Output the (X, Y) coordinate of the center of the cell containing the given text.  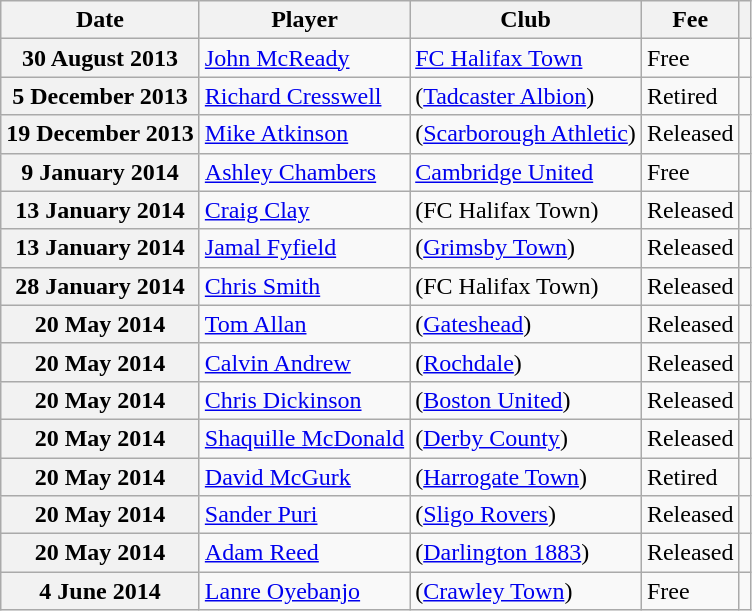
Club (526, 20)
19 December 2013 (100, 134)
(Sligo Rovers) (526, 515)
Cambridge United (526, 172)
(Darlington 1883) (526, 553)
Mike Atkinson (304, 134)
Chris Dickinson (304, 400)
(Rochdale) (526, 362)
9 January 2014 (100, 172)
Adam Reed (304, 553)
(Scarborough Athletic) (526, 134)
Craig Clay (304, 210)
(Boston United) (526, 400)
(Tadcaster Albion) (526, 96)
Chris Smith (304, 286)
Sander Puri (304, 515)
Date (100, 20)
(Derby County) (526, 438)
Shaquille McDonald (304, 438)
(Crawley Town) (526, 591)
Lanre Oyebanjo (304, 591)
Tom Allan (304, 324)
John McReady (304, 58)
Player (304, 20)
28 January 2014 (100, 286)
(Gateshead) (526, 324)
4 June 2014 (100, 591)
Jamal Fyfield (304, 248)
Ashley Chambers (304, 172)
David McGurk (304, 477)
(Grimsby Town) (526, 248)
5 December 2013 (100, 96)
Richard Cresswell (304, 96)
(Harrogate Town) (526, 477)
FC Halifax Town (526, 58)
Calvin Andrew (304, 362)
30 August 2013 (100, 58)
Fee (690, 20)
